Return [X, Y] of the center of cell containing provided text 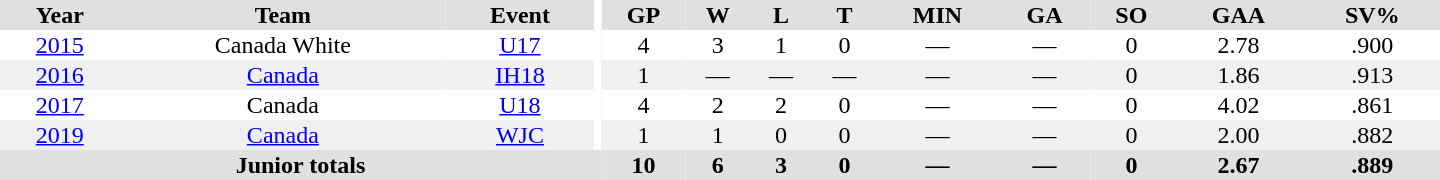
MIN [938, 15]
Junior totals [300, 165]
6 [718, 165]
1.86 [1238, 75]
2019 [60, 135]
2017 [60, 105]
GP [644, 15]
.913 [1372, 75]
U17 [520, 45]
.882 [1372, 135]
2.78 [1238, 45]
GA [1044, 15]
L [780, 15]
T [844, 15]
SO [1131, 15]
4.02 [1238, 105]
U18 [520, 105]
.889 [1372, 165]
2015 [60, 45]
2.67 [1238, 165]
IH18 [520, 75]
.900 [1372, 45]
Year [60, 15]
SV% [1372, 15]
Event [520, 15]
2016 [60, 75]
GAA [1238, 15]
W [718, 15]
10 [644, 165]
.861 [1372, 105]
2.00 [1238, 135]
Team [283, 15]
Canada White [283, 45]
WJC [520, 135]
